Return [x, y] of the center of cell containing provided text 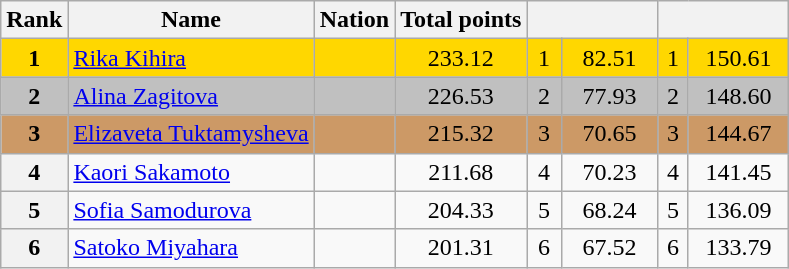
233.12 [461, 58]
136.09 [738, 210]
201.31 [461, 248]
133.79 [738, 248]
68.24 [610, 210]
82.51 [610, 58]
Elizaveta Tuktamysheva [191, 134]
70.23 [610, 172]
148.60 [738, 96]
70.65 [610, 134]
226.53 [461, 96]
Alina Zagitova [191, 96]
Sofia Samodurova [191, 210]
Rank [34, 20]
141.45 [738, 172]
Nation [354, 20]
150.61 [738, 58]
211.68 [461, 172]
77.93 [610, 96]
Kaori Sakamoto [191, 172]
Name [191, 20]
Total points [461, 20]
215.32 [461, 134]
Satoko Miyahara [191, 248]
144.67 [738, 134]
204.33 [461, 210]
Rika Kihira [191, 58]
67.52 [610, 248]
